From the cell containing the given text, extract its center point as (X, Y) coordinate. 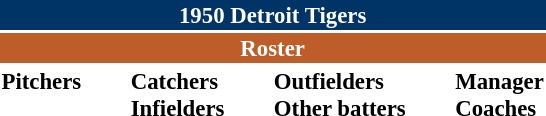
1950 Detroit Tigers (272, 15)
Roster (272, 48)
